Identify which cell holds the provided text, then report its (X, Y) central coordinate. 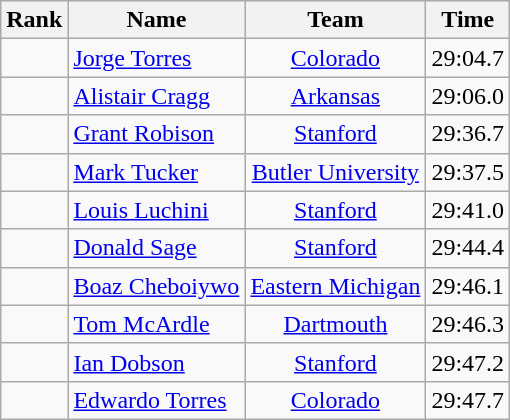
Butler University (336, 172)
29:04.7 (468, 58)
29:47.2 (468, 362)
29:41.0 (468, 210)
29:46.3 (468, 324)
Tom McArdle (156, 324)
Edwardo Torres (156, 400)
Boaz Cheboiywo (156, 286)
Name (156, 20)
29:37.5 (468, 172)
29:47.7 (468, 400)
Grant Robison (156, 134)
Time (468, 20)
Alistair Cragg (156, 96)
Team (336, 20)
29:06.0 (468, 96)
Jorge Torres (156, 58)
Dartmouth (336, 324)
Rank (34, 20)
Donald Sage (156, 248)
Louis Luchini (156, 210)
29:46.1 (468, 286)
Arkansas (336, 96)
Ian Dobson (156, 362)
Mark Tucker (156, 172)
Eastern Michigan (336, 286)
29:44.4 (468, 248)
29:36.7 (468, 134)
